Scan for the cell matching the given text and deliver its [X, Y] coordinate at center. 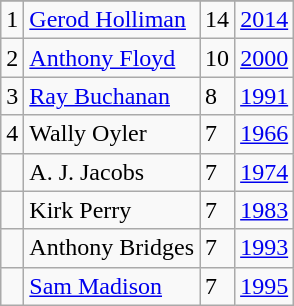
14 [218, 20]
A. J. Jacobs [112, 172]
2 [12, 58]
1974 [264, 172]
Gerod Holliman [112, 20]
10 [218, 58]
1991 [264, 96]
2000 [264, 58]
1983 [264, 210]
Sam Madison [112, 286]
1995 [264, 286]
1993 [264, 248]
4 [12, 134]
3 [12, 96]
Anthony Bridges [112, 248]
1966 [264, 134]
Anthony Floyd [112, 58]
1 [12, 20]
8 [218, 96]
Ray Buchanan [112, 96]
Kirk Perry [112, 210]
Wally Oyler [112, 134]
2014 [264, 20]
